Determine the (X, Y) coordinate at the center of the cell enclosing the given text.  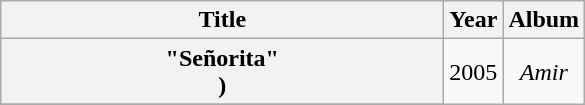
Amir (544, 72)
"Señorita") (222, 72)
2005 (474, 72)
Title (222, 20)
Album (544, 20)
Year (474, 20)
